Return (x, y) of the center of cell containing provided text 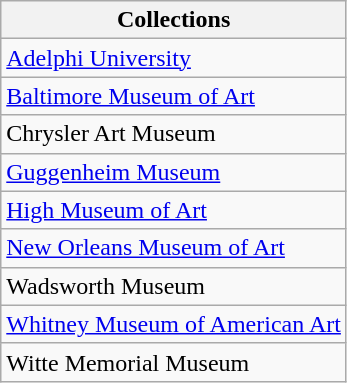
Witte Memorial Museum (174, 362)
Adelphi University (174, 58)
Whitney Museum of American Art (174, 324)
Guggenheim Museum (174, 172)
Baltimore Museum of Art (174, 96)
Collections (174, 20)
High Museum of Art (174, 210)
Wadsworth Museum (174, 286)
New Orleans Museum of Art (174, 248)
Chrysler Art Museum (174, 134)
